Pinpoint the cell where the given text exists, returning its (x, y) midpoint coordinate. 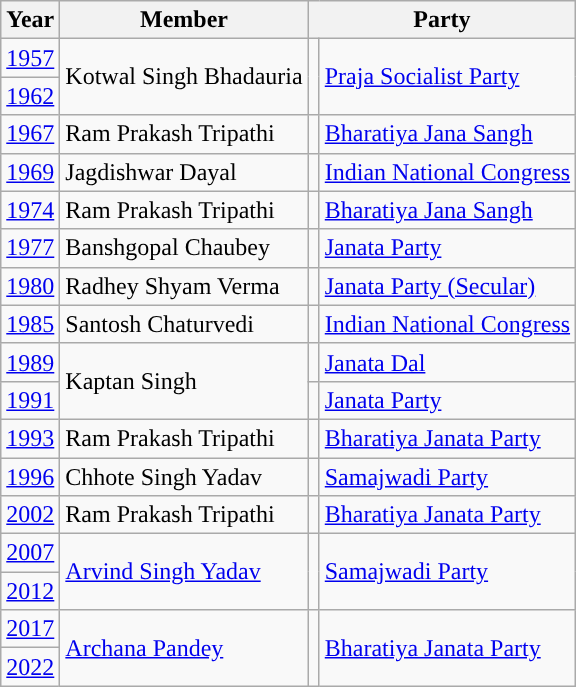
1996 (30, 477)
1985 (30, 324)
2012 (30, 591)
Year (30, 20)
1967 (30, 134)
Member (184, 20)
Jagdishwar Dayal (184, 172)
1993 (30, 438)
Archana Pandey (184, 648)
1980 (30, 286)
Santosh Chaturvedi (184, 324)
1974 (30, 210)
Arvind Singh Yadav (184, 572)
Kotwal Singh Bhadauria (184, 77)
Praja Socialist Party (447, 77)
2002 (30, 515)
1977 (30, 248)
Janata Party (Secular) (447, 286)
1989 (30, 362)
Banshgopal Chaubey (184, 248)
2017 (30, 629)
Party (442, 20)
2022 (30, 667)
1962 (30, 96)
1957 (30, 58)
1969 (30, 172)
2007 (30, 553)
Kaptan Singh (184, 381)
Janata Dal (447, 362)
1991 (30, 400)
Radhey Shyam Verma (184, 286)
Chhote Singh Yadav (184, 477)
